From the cell containing the given text, extract its center point as (X, Y) coordinate. 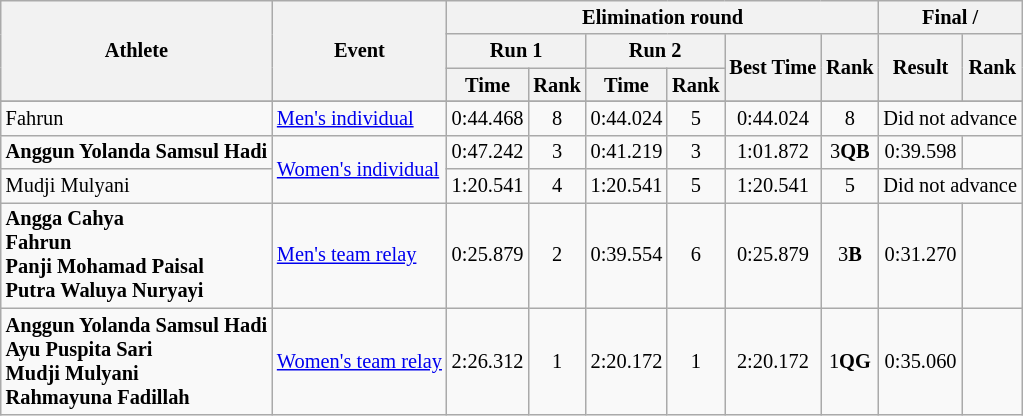
Men's team relay (360, 255)
Fahrun (136, 118)
Event (360, 50)
0:39.554 (627, 255)
Elimination round (663, 17)
Athlete (136, 50)
Anggun Yolanda Samsul HadiAyu Puspita SariMudji MulyaniRahmayuna Fadillah (136, 361)
3B (850, 255)
Best Time (774, 68)
3QB (850, 152)
2:26.312 (488, 361)
0:35.060 (920, 361)
Final / (950, 17)
Women's individual (360, 168)
1QG (850, 361)
2 (556, 255)
1:01.872 (774, 152)
Angga CahyaFahrunPanji Mohamad PaisalPutra Waluya Nuryayi (136, 255)
Mudji Mulyani (136, 186)
Result (920, 68)
0:31.270 (920, 255)
Women's team relay (360, 361)
0:44.468 (488, 118)
Anggun Yolanda Samsul Hadi (136, 152)
Run 2 (656, 51)
Men's individual (360, 118)
6 (696, 255)
0:47.242 (488, 152)
Run 1 (516, 51)
4 (556, 186)
0:41.219 (627, 152)
0:39.598 (920, 152)
